Locate the cell with the specified text and output its [x, y] center coordinate. 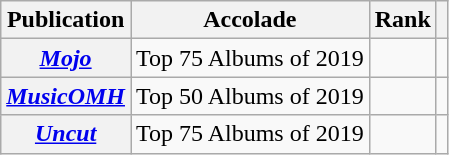
Mojo [66, 58]
Top 50 Albums of 2019 [250, 96]
MusicOMH [66, 96]
Uncut [66, 134]
Rank [402, 20]
Accolade [250, 20]
Publication [66, 20]
